Return the (X, Y) coordinate for the center point of the cell that contains the specified text.  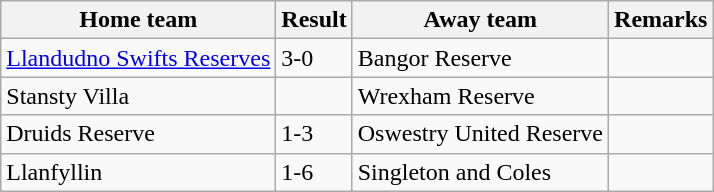
Result (314, 20)
Remarks (661, 20)
Away team (480, 20)
Oswestry United Reserve (480, 134)
Druids Reserve (138, 134)
1-6 (314, 172)
Llanfyllin (138, 172)
Wrexham Reserve (480, 96)
1-3 (314, 134)
3-0 (314, 58)
Bangor Reserve (480, 58)
Llandudno Swifts Reserves (138, 58)
Singleton and Coles (480, 172)
Stansty Villa (138, 96)
Home team (138, 20)
